Pinpoint the cell where the given text exists, returning its (x, y) midpoint coordinate. 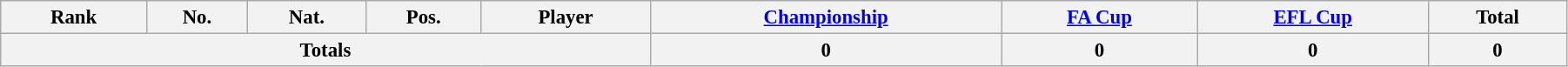
FA Cup (1100, 17)
EFL Cup (1313, 17)
Rank (74, 17)
Pos. (423, 17)
Nat. (306, 17)
Player (566, 17)
Totals (325, 50)
Championship (826, 17)
Total (1498, 17)
No. (197, 17)
